Detect which cell encompasses the target text, then output its (X, Y) center coordinate. 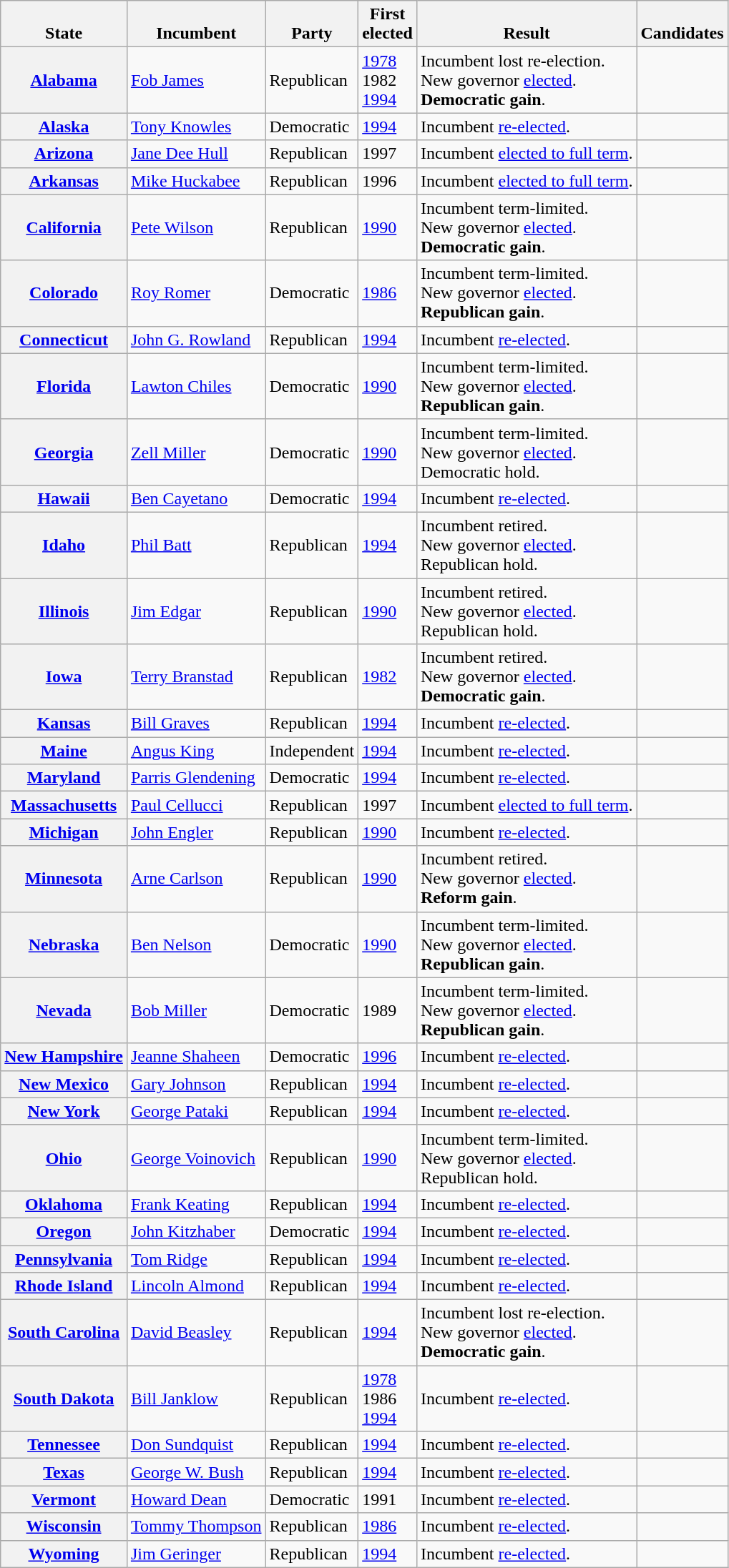
Don Sundquist (196, 1445)
Connecticut (64, 340)
Party (312, 24)
Incumbent term-limited.New governor elected.Democratic gain. (527, 227)
John Kitzhaber (196, 1231)
Paul Cellucci (196, 805)
Florida (64, 386)
New York (64, 1111)
Oregon (64, 1231)
Incumbent term-limited.New governor elected.Democratic hold. (527, 452)
Pete Wilson (196, 227)
19781986 1994 (388, 1399)
Lawton Chiles (196, 386)
South Carolina (64, 1333)
Oklahoma (64, 1204)
Bill Graves (196, 724)
Tom Ridge (196, 1259)
Jim Geringer (196, 1554)
Wisconsin (64, 1527)
California (64, 227)
David Beasley (196, 1333)
1982 (388, 677)
New Mexico (64, 1084)
George Pataki (196, 1111)
Zell Miller (196, 452)
Nevada (64, 1010)
Ohio (64, 1158)
George W. Bush (196, 1472)
Hawaii (64, 498)
Alabama (64, 80)
Jim Edgar (196, 611)
South Dakota (64, 1399)
John G. Rowland (196, 340)
Maine (64, 751)
Massachusetts (64, 805)
Incumbent retired.New governor elected.Democratic gain. (527, 677)
Jane Dee Hull (196, 154)
Mike Huckabee (196, 181)
Phil Batt (196, 545)
19781982 1994 (388, 80)
Arne Carlson (196, 879)
Alaska (64, 127)
Terry Branstad (196, 677)
Ben Nelson (196, 945)
Parris Glendening (196, 778)
State (64, 24)
Nebraska (64, 945)
Georgia (64, 452)
Gary Johnson (196, 1084)
Result (527, 24)
New Hampshire (64, 1057)
Bill Janklow (196, 1399)
Frank Keating (196, 1204)
Incumbent (196, 24)
Arizona (64, 154)
Ben Cayetano (196, 498)
Kansas (64, 724)
Roy Romer (196, 293)
Idaho (64, 545)
Howard Dean (196, 1499)
Iowa (64, 677)
Minnesota (64, 879)
Illinois (64, 611)
Firstelected (388, 24)
Tennessee (64, 1445)
Arkansas (64, 181)
Colorado (64, 293)
Incumbent retired.New governor elected.Reform gain. (527, 879)
Rhode Island (64, 1286)
Candidates (682, 24)
George Voinovich (196, 1158)
Texas (64, 1472)
John Engler (196, 832)
Vermont (64, 1499)
Wyoming (64, 1554)
1991 (388, 1499)
Michigan (64, 832)
Tommy Thompson (196, 1527)
Bob Miller (196, 1010)
Incumbent term-limited.New governor elected.Republican hold. (527, 1158)
Maryland (64, 778)
Jeanne Shaheen (196, 1057)
Fob James (196, 80)
Angus King (196, 751)
1989 (388, 1010)
Pennsylvania (64, 1259)
Independent (312, 751)
Tony Knowles (196, 127)
Lincoln Almond (196, 1286)
